Pinpoint the cell where the given text exists, returning its [x, y] midpoint coordinate. 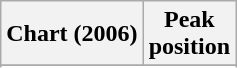
Peakposition [189, 34]
Chart (2006) [72, 34]
